Output the (X, Y) coordinate of the center of the cell containing the given text.  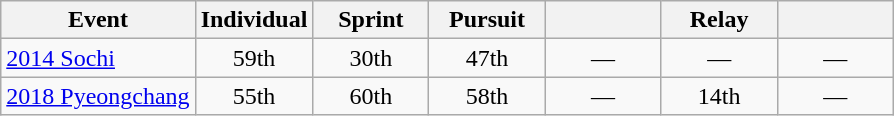
47th (487, 58)
2014 Sochi (98, 58)
14th (719, 96)
Sprint (371, 20)
Individual (254, 20)
2018 Pyeongchang (98, 96)
60th (371, 96)
55th (254, 96)
Pursuit (487, 20)
Relay (719, 20)
Event (98, 20)
58th (487, 96)
59th (254, 58)
30th (371, 58)
